Output the (x, y) coordinate of the center of the cell containing the given text.  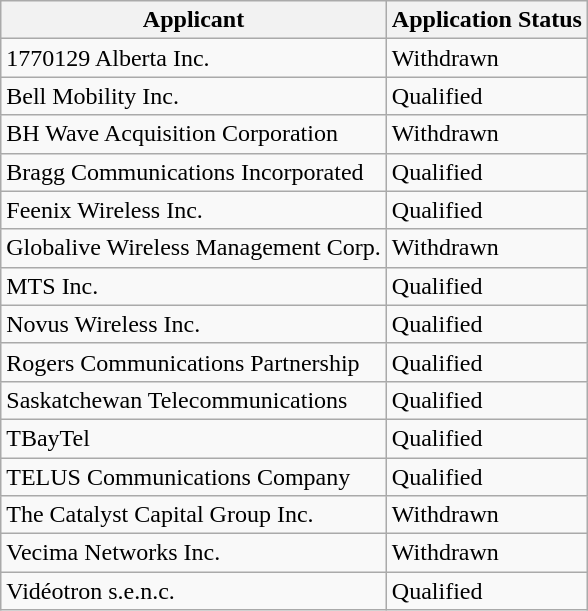
Application Status (486, 20)
The Catalyst Capital Group Inc. (194, 515)
Bragg Communications Incorporated (194, 172)
Saskatchewan Telecommunications (194, 400)
BH Wave Acquisition Corporation (194, 134)
Vidéotron s.e.n.c. (194, 591)
Vecima Networks Inc. (194, 553)
TELUS Communications Company (194, 477)
1770129 Alberta Inc. (194, 58)
MTS Inc. (194, 286)
Rogers Communications Partnership (194, 362)
Applicant (194, 20)
TBayTel (194, 438)
Novus Wireless Inc. (194, 324)
Globalive Wireless Management Corp. (194, 248)
Feenix Wireless Inc. (194, 210)
Bell Mobility Inc. (194, 96)
